Locate the cell with the specified text and output its [X, Y] center coordinate. 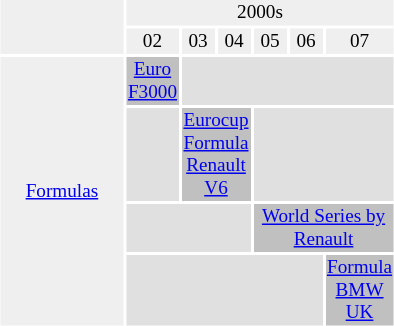
Formulas [62, 191]
Euro F3000 [152, 81]
06 [306, 41]
World Series by Renault [324, 228]
Eurocup Formula Renault V6 [216, 154]
05 [270, 41]
07 [360, 41]
Formula BMW UK [360, 290]
04 [234, 41]
02 [152, 41]
2000s [260, 13]
03 [198, 41]
